Locate the cell with the specified text and output its [x, y] center coordinate. 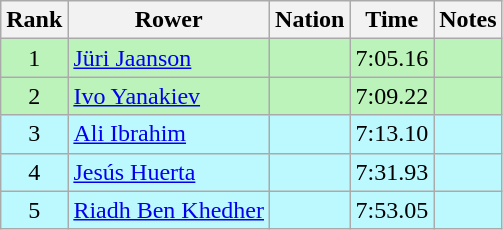
4 [34, 172]
Time [392, 20]
7:05.16 [392, 58]
Ali Ibrahim [169, 134]
2 [34, 96]
Notes [468, 20]
Jesús Huerta [169, 172]
7:53.05 [392, 210]
7:31.93 [392, 172]
1 [34, 58]
Rower [169, 20]
Riadh Ben Khedher [169, 210]
7:09.22 [392, 96]
Ivo Yanakiev [169, 96]
5 [34, 210]
Jüri Jaanson [169, 58]
Rank [34, 20]
3 [34, 134]
7:13.10 [392, 134]
Nation [310, 20]
